Search for the cell housing the specified text and yield its [X, Y] center coordinate. 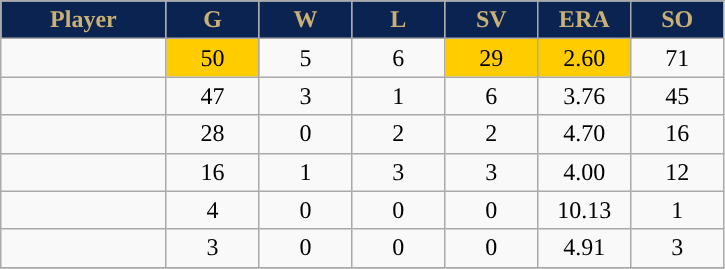
12 [678, 172]
G [212, 20]
10.13 [584, 210]
4.00 [584, 172]
ERA [584, 20]
29 [492, 58]
47 [212, 96]
W [306, 20]
4.91 [584, 248]
28 [212, 134]
4 [212, 210]
2.60 [584, 58]
Player [84, 20]
SO [678, 20]
L [398, 20]
4.70 [584, 134]
3.76 [584, 96]
SV [492, 20]
71 [678, 58]
50 [212, 58]
5 [306, 58]
45 [678, 96]
